Detect which cell encompasses the target text, then output its (X, Y) center coordinate. 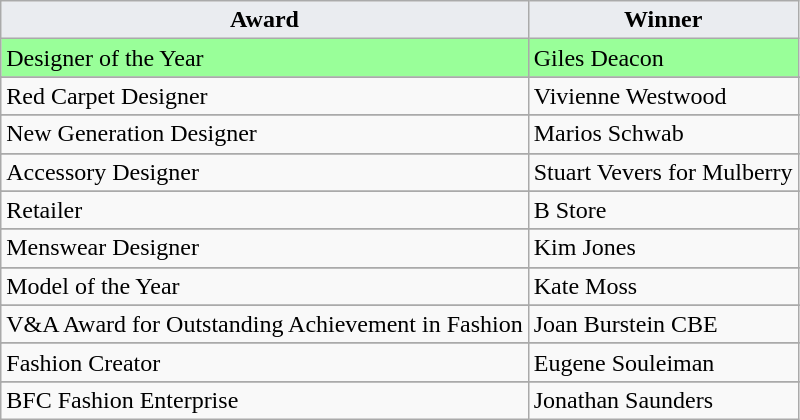
Kate Moss (663, 286)
Menswear Designer (264, 248)
Winner (663, 20)
Accessory Designer (264, 172)
Retailer (264, 210)
BFC Fashion Enterprise (264, 400)
Marios Schwab (663, 134)
Model of the Year (264, 286)
Kim Jones (663, 248)
Vivienne Westwood (663, 96)
Giles Deacon (663, 58)
Eugene Souleiman (663, 362)
New Generation Designer (264, 134)
Joan Burstein CBE (663, 324)
Award (264, 20)
V&A Award for Outstanding Achievement in Fashion (264, 324)
Red Carpet Designer (264, 96)
Designer of the Year (264, 58)
B Store (663, 210)
Stuart Vevers for Mulberry (663, 172)
Jonathan Saunders (663, 400)
Fashion Creator (264, 362)
